Provide the [X, Y] coordinate of the cell's center where the given text is located.  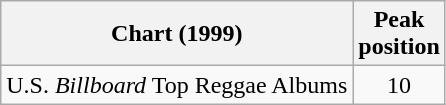
Chart (1999) [177, 34]
Peakposition [399, 34]
10 [399, 85]
U.S. Billboard Top Reggae Albums [177, 85]
